Output the [X, Y] coordinate of the center of the cell containing the given text.  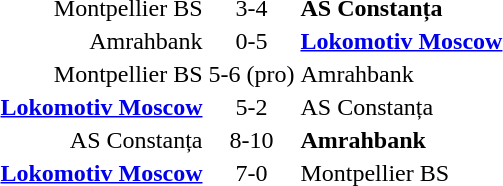
0-5 [252, 41]
8-10 [252, 140]
5-6 (pro) [252, 74]
5-2 [252, 107]
